Pinpoint the cell where the given text exists, returning its (X, Y) midpoint coordinate. 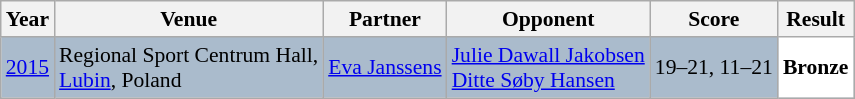
Partner (384, 19)
Venue (188, 19)
Julie Dawall Jakobsen Ditte Søby Hansen (548, 68)
2015 (28, 68)
Result (816, 19)
Regional Sport Centrum Hall,Lubin, Poland (188, 68)
Year (28, 19)
Bronze (816, 68)
Score (714, 19)
Opponent (548, 19)
19–21, 11–21 (714, 68)
Eva Janssens (384, 68)
